Search for the cell housing the specified text and yield its [x, y] center coordinate. 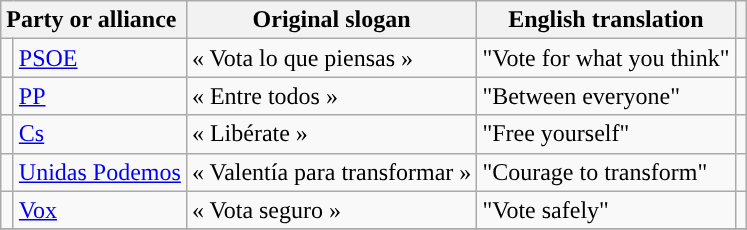
« Vota seguro » [332, 210]
"Free yourself" [606, 134]
"Vote safely" [606, 210]
Cs [100, 134]
"Courage to transform" [606, 172]
« Libérate » [332, 134]
Vox [100, 210]
« Valentía para transformar » [332, 172]
English translation [606, 20]
"Between everyone" [606, 96]
PSOE [100, 58]
« Entre todos » [332, 96]
Original slogan [332, 20]
Unidas Podemos [100, 172]
"Vote for what you think" [606, 58]
Party or alliance [94, 20]
« Vota lo que piensas » [332, 58]
PP [100, 96]
